Determine the [x, y] coordinate at the center of the cell enclosing the given text.  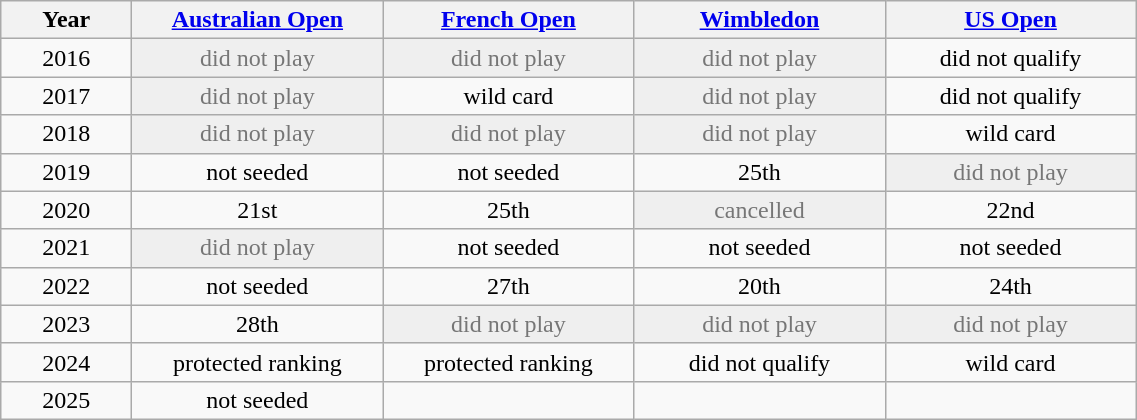
22nd [1010, 210]
2022 [66, 286]
2018 [66, 134]
French Open [508, 20]
20th [760, 286]
2016 [66, 58]
21st [258, 210]
2023 [66, 324]
Australian Open [258, 20]
2025 [66, 400]
2020 [66, 210]
US Open [1010, 20]
cancelled [760, 210]
24th [1010, 286]
2021 [66, 248]
Year [66, 20]
2019 [66, 172]
2017 [66, 96]
28th [258, 324]
Wimbledon [760, 20]
27th [508, 286]
2024 [66, 362]
